Find where the given text appears and provide that cell's center as (x, y) coordinate. 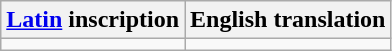
Latin inscription (93, 20)
English translation (288, 20)
